Pinpoint the cell where the given text exists, returning its (x, y) midpoint coordinate. 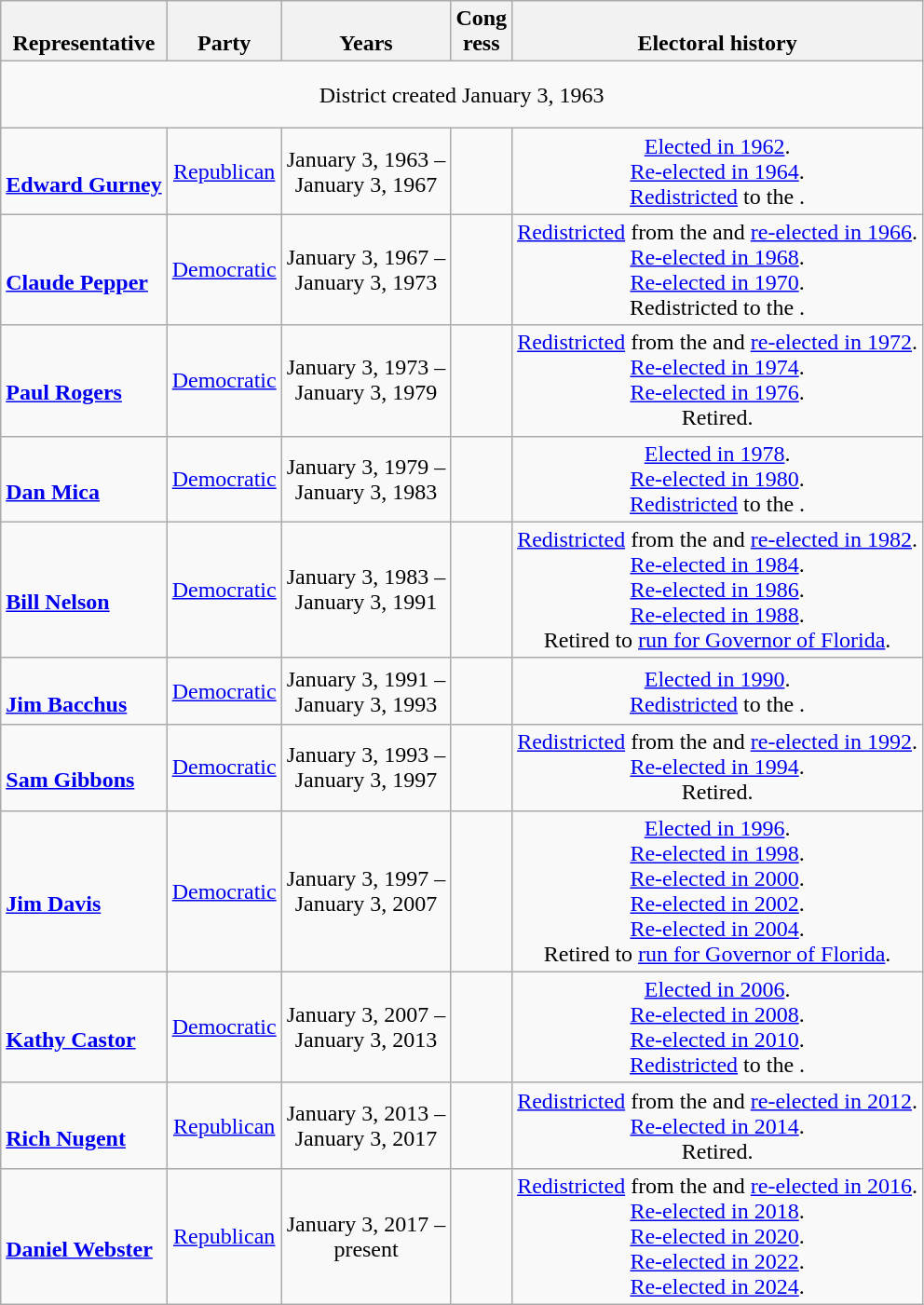
January 3, 2007 –January 3, 2013 (366, 1026)
Claude Pepper (84, 270)
Party (224, 32)
Electoral history (717, 32)
Daniel Webster (84, 1236)
Rich Nugent (84, 1125)
January 3, 2017 –present (366, 1236)
Elected in 1996.Re-elected in 1998.Re-elected in 2000.Re-elected in 2002.Re-elected in 2004. Retired to run for Governor of Florida. (717, 890)
Elected in 1962.Re-elected in 1964.Redistricted to the . (717, 171)
Elected in 1990.Redistricted to the . (717, 691)
Redistricted from the and re-elected in 1992.Re-elected in 1994.Retired. (717, 768)
Elected in 1978.Re-elected in 1980.Redistricted to the . (717, 479)
Redistricted from the and re-elected in 1982.Re-elected in 1984.Re-elected in 1986.Re-elected in 1988.Retired to run for Governor of Florida. (717, 590)
January 3, 2013 –January 3, 2017 (366, 1125)
Congress (482, 32)
January 3, 1973 –January 3, 1979 (366, 380)
Redistricted from the and re-elected in 1966.Re-elected in 1968.Re-elected in 1970.Redistricted to the . (717, 270)
January 3, 1993 –January 3, 1997 (366, 768)
Redistricted from the and re-elected in 2012.Re-elected in 2014.Retired. (717, 1125)
Sam Gibbons (84, 768)
Elected in 2006.Re-elected in 2008.Re-elected in 2010.Redistricted to the . (717, 1026)
Redistricted from the and re-elected in 1972.Re-elected in 1974.Re-elected in 1976.Retired. (717, 380)
District created January 3, 1963 (462, 95)
Redistricted from the and re-elected in 2016.Re-elected in 2018.Re-elected in 2020.Re-elected in 2022.Re-elected in 2024. (717, 1236)
Representative (84, 32)
Jim Bacchus (84, 691)
Edward Gurney (84, 171)
Years (366, 32)
January 3, 1991 –January 3, 1993 (366, 691)
January 3, 1967 –January 3, 1973 (366, 270)
January 3, 1997 –January 3, 2007 (366, 890)
January 3, 1983 –January 3, 1991 (366, 590)
Bill Nelson (84, 590)
Kathy Castor (84, 1026)
Jim Davis (84, 890)
Dan Mica (84, 479)
Paul Rogers (84, 380)
January 3, 1979 –January 3, 1983 (366, 479)
January 3, 1963 –January 3, 1967 (366, 171)
